Pinpoint the cell where the given text exists, returning its [X, Y] midpoint coordinate. 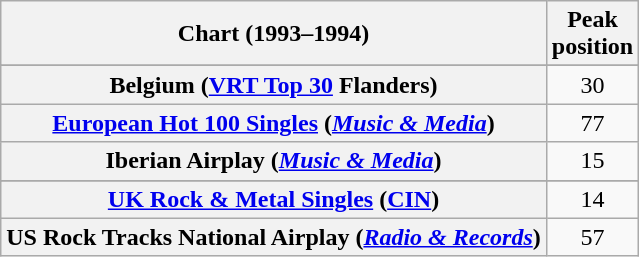
77 [592, 123]
Belgium (VRT Top 30 Flanders) [274, 85]
57 [592, 237]
30 [592, 85]
15 [592, 161]
Iberian Airplay (Music & Media) [274, 161]
European Hot 100 Singles (Music & Media) [274, 123]
US Rock Tracks National Airplay (Radio & Records) [274, 237]
14 [592, 199]
Chart (1993–1994) [274, 34]
Peakposition [592, 34]
UK Rock & Metal Singles (CIN) [274, 199]
